Locate the cell with the specified text and output its (x, y) center coordinate. 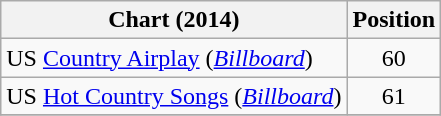
60 (394, 58)
Chart (2014) (174, 20)
US Hot Country Songs (Billboard) (174, 96)
US Country Airplay (Billboard) (174, 58)
Position (394, 20)
61 (394, 96)
